Determine the [X, Y] coordinate at the center of the cell enclosing the given text.  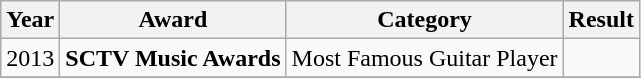
2013 [30, 58]
Category [424, 20]
Result [601, 20]
Award [173, 20]
SCTV Music Awards [173, 58]
Year [30, 20]
Most Famous Guitar Player [424, 58]
